Find where the given text appears and provide that cell's center as (X, Y) coordinate. 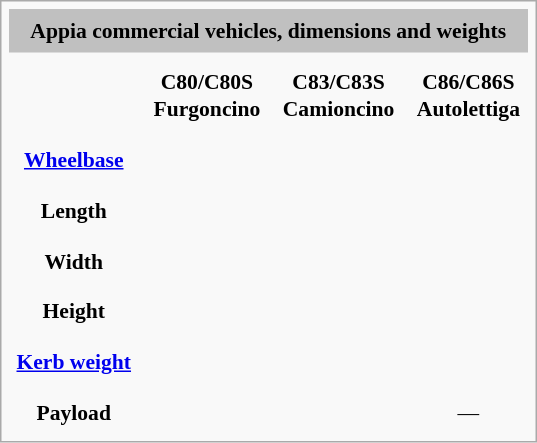
Height (74, 312)
Appia commercial vehicles, dimensions and weights (268, 30)
Kerb weight (74, 362)
C80/C80SFurgoncino (207, 96)
C83/C83SCamioncino (338, 96)
Width (74, 260)
Wheelbase (74, 160)
C86/C86SAutolettiga (468, 96)
Length (74, 210)
Payload (74, 412)
— (468, 412)
